Find where the given text appears and provide that cell's center as (x, y) coordinate. 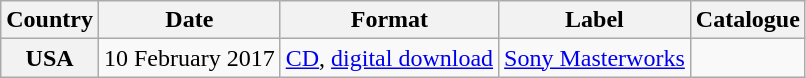
Format (389, 20)
Country (50, 20)
Date (189, 20)
Catalogue (748, 20)
CD, digital download (389, 58)
Label (595, 20)
10 February 2017 (189, 58)
USA (50, 58)
Sony Masterworks (595, 58)
